Find where the given text appears and provide that cell's center as (X, Y) coordinate. 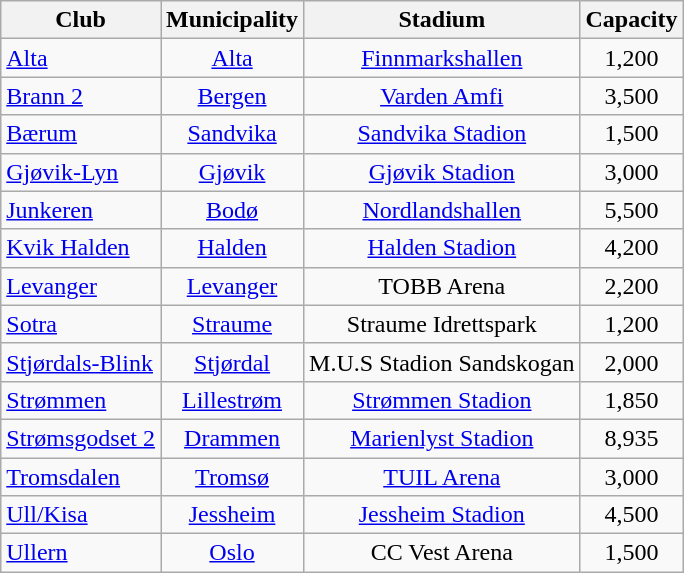
Stjørdal (232, 362)
Straume (232, 324)
Tromsdalen (81, 477)
Strømsgodset 2 (81, 438)
Jessheim (232, 515)
Bergen (232, 96)
CC Vest Arena (442, 553)
Bodø (232, 210)
Brann 2 (81, 96)
Finnmarkshallen (442, 58)
Gjøvik Stadion (442, 172)
TUIL Arena (442, 477)
Sotra (81, 324)
Marienlyst Stadion (442, 438)
Gjøvik-Lyn (81, 172)
Drammen (232, 438)
Oslo (232, 553)
1,850 (632, 400)
Jessheim Stadion (442, 515)
Strømmen (81, 400)
Ullern (81, 553)
2,000 (632, 362)
5,500 (632, 210)
2,200 (632, 286)
4,500 (632, 515)
Straume Idrettspark (442, 324)
Kvik Halden (81, 248)
Junkeren (81, 210)
Halden (232, 248)
Stjørdals-Blink (81, 362)
Ull/Kisa (81, 515)
3,500 (632, 96)
Capacity (632, 20)
TOBB Arena (442, 286)
8,935 (632, 438)
Gjøvik (232, 172)
Lillestrøm (232, 400)
Stadium (442, 20)
Bærum (81, 134)
4,200 (632, 248)
Tromsø (232, 477)
Club (81, 20)
Varden Amfi (442, 96)
Municipality (232, 20)
M.U.S Stadion Sandskogan (442, 362)
Halden Stadion (442, 248)
Nordlandshallen (442, 210)
Sandvika (232, 134)
Strømmen Stadion (442, 400)
Sandvika Stadion (442, 134)
